Identify which cell holds the provided text, then report its (X, Y) central coordinate. 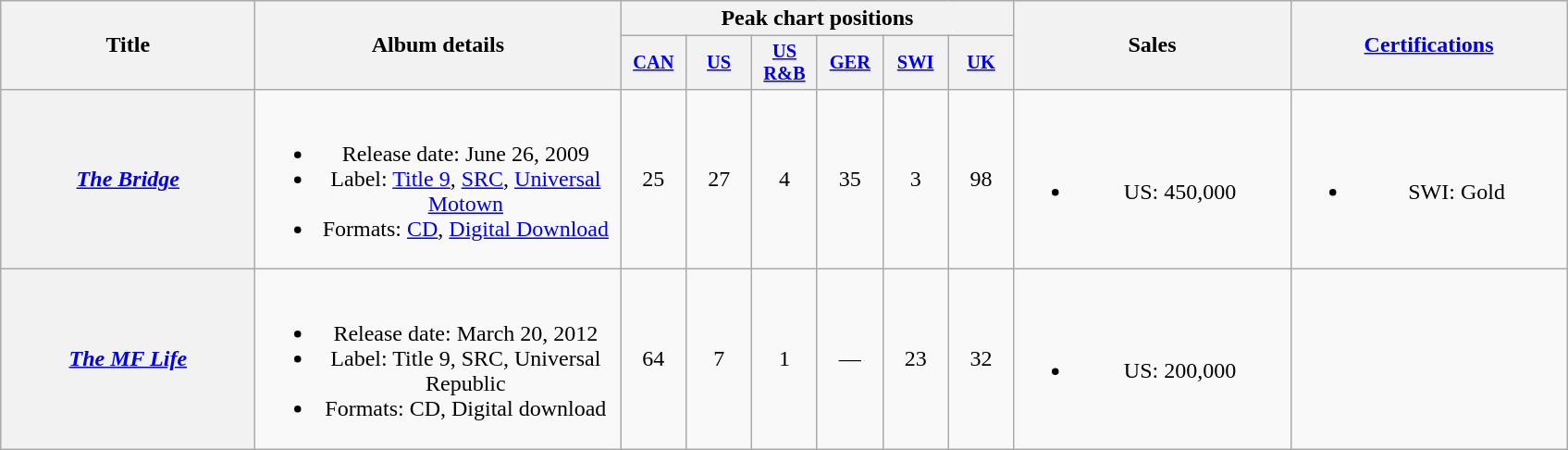
Certifications (1428, 45)
Album details (438, 45)
— (849, 359)
The MF Life (128, 359)
US R&B (784, 63)
GER (849, 63)
98 (981, 179)
Sales (1153, 45)
32 (981, 359)
US (720, 63)
35 (849, 179)
64 (653, 359)
US: 200,000 (1153, 359)
SWI (916, 63)
Peak chart positions (818, 19)
CAN (653, 63)
4 (784, 179)
The Bridge (128, 179)
27 (720, 179)
Release date: March 20, 2012Label: Title 9, SRC, Universal RepublicFormats: CD, Digital download (438, 359)
23 (916, 359)
3 (916, 179)
US: 450,000 (1153, 179)
SWI: Gold (1428, 179)
25 (653, 179)
Release date: June 26, 2009Label: Title 9, SRC, Universal MotownFormats: CD, Digital Download (438, 179)
UK (981, 63)
7 (720, 359)
1 (784, 359)
Title (128, 45)
